Scan for the cell matching the given text and deliver its [x, y] coordinate at center. 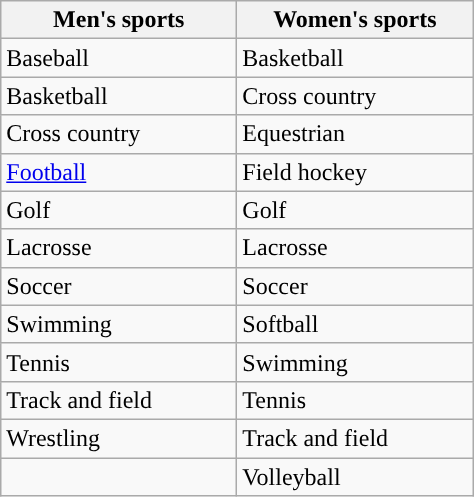
Equestrian [355, 134]
Field hockey [355, 172]
Softball [355, 324]
Baseball [119, 58]
Football [119, 172]
Women's sports [355, 20]
Men's sports [119, 20]
Volleyball [355, 477]
Wrestling [119, 438]
